Identify which cell holds the provided text, then report its [x, y] central coordinate. 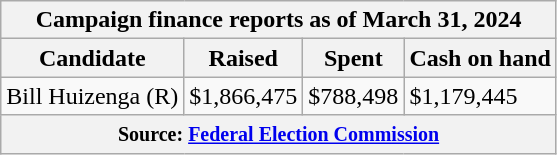
Bill Huizenga (R) [92, 96]
$1,179,445 [480, 96]
$788,498 [354, 96]
Candidate [92, 58]
Source: Federal Election Commission [279, 134]
Spent [354, 58]
$1,866,475 [244, 96]
Raised [244, 58]
Cash on hand [480, 58]
Campaign finance reports as of March 31, 2024 [279, 20]
